Find where the given text appears and provide that cell's center as [x, y] coordinate. 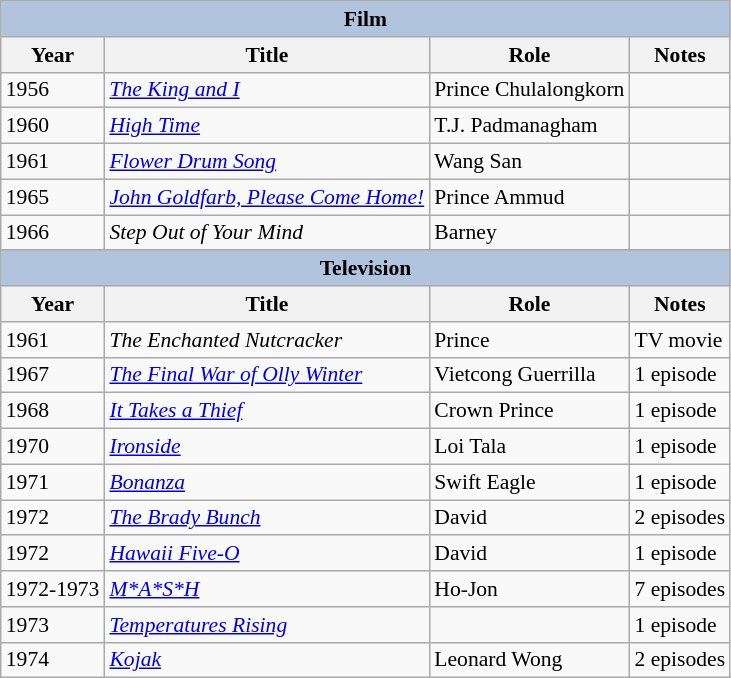
1968 [53, 411]
Wang San [529, 162]
1974 [53, 660]
1973 [53, 625]
1956 [53, 90]
1960 [53, 126]
The Final War of Olly Winter [266, 375]
1967 [53, 375]
1972-1973 [53, 589]
Crown Prince [529, 411]
John Goldfarb, Please Come Home! [266, 197]
Kojak [266, 660]
Bonanza [266, 482]
Loi Tala [529, 447]
1971 [53, 482]
The King and I [266, 90]
Barney [529, 233]
1970 [53, 447]
Flower Drum Song [266, 162]
High Time [266, 126]
The Enchanted Nutcracker [266, 340]
7 episodes [680, 589]
T.J. Padmanagham [529, 126]
Temperatures Rising [266, 625]
Vietcong Guerrilla [529, 375]
Ho-Jon [529, 589]
1965 [53, 197]
M*A*S*H [266, 589]
The Brady Bunch [266, 518]
It Takes a Thief [266, 411]
Swift Eagle [529, 482]
Hawaii Five-O [266, 554]
Film [366, 19]
Prince Chulalongkorn [529, 90]
Prince [529, 340]
Leonard Wong [529, 660]
TV movie [680, 340]
Ironside [266, 447]
1966 [53, 233]
Step Out of Your Mind [266, 233]
Television [366, 269]
Prince Ammud [529, 197]
